Scan for the cell matching the given text and deliver its (x, y) coordinate at center. 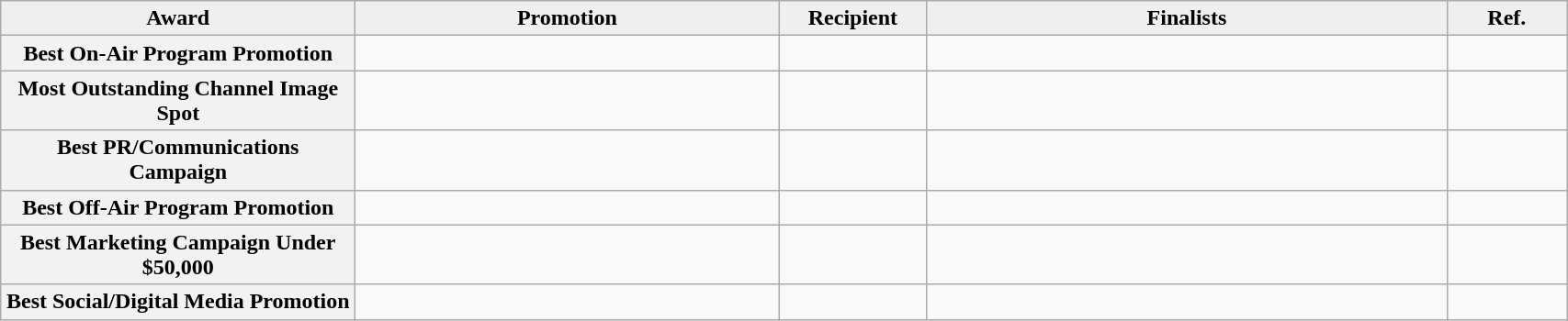
Best PR/Communications Campaign (178, 160)
Best On-Air Program Promotion (178, 53)
Recipient (852, 18)
Finalists (1187, 18)
Best Marketing Campaign Under $50,000 (178, 255)
Best Social/Digital Media Promotion (178, 302)
Most Outstanding Channel Image Spot (178, 101)
Ref. (1506, 18)
Promotion (568, 18)
Award (178, 18)
Best Off-Air Program Promotion (178, 207)
